Scan for the cell matching the given text and deliver its (x, y) coordinate at center. 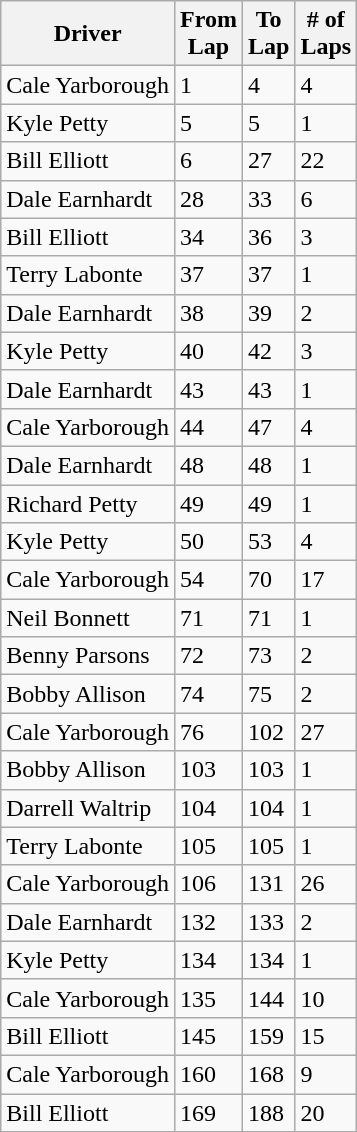
9 (326, 1074)
47 (268, 427)
22 (326, 161)
33 (268, 199)
20 (326, 1113)
39 (268, 313)
Neil Bonnett (88, 618)
74 (208, 694)
38 (208, 313)
34 (208, 237)
44 (208, 427)
159 (268, 1036)
72 (208, 656)
# ofLaps (326, 34)
102 (268, 732)
70 (268, 580)
75 (268, 694)
FromLap (208, 34)
50 (208, 542)
40 (208, 351)
17 (326, 580)
145 (208, 1036)
Benny Parsons (88, 656)
Driver (88, 34)
26 (326, 884)
188 (268, 1113)
36 (268, 237)
168 (268, 1074)
133 (268, 922)
106 (208, 884)
131 (268, 884)
10 (326, 998)
160 (208, 1074)
28 (208, 199)
54 (208, 580)
144 (268, 998)
73 (268, 656)
ToLap (268, 34)
76 (208, 732)
42 (268, 351)
Darrell Waltrip (88, 808)
Richard Petty (88, 503)
169 (208, 1113)
53 (268, 542)
135 (208, 998)
132 (208, 922)
15 (326, 1036)
